Find where the given text appears and provide that cell's center as [x, y] coordinate. 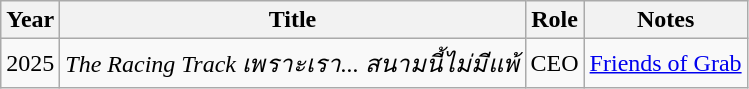
Role [554, 20]
Friends of Grab [666, 64]
2025 [30, 64]
CEO [554, 64]
Notes [666, 20]
The Racing Track เพราะเรา... สนามนี้ไม่มีแพ้ [292, 64]
Year [30, 20]
Title [292, 20]
